For the text-containing cell, return its midpoint in (x, y) coordinate format. 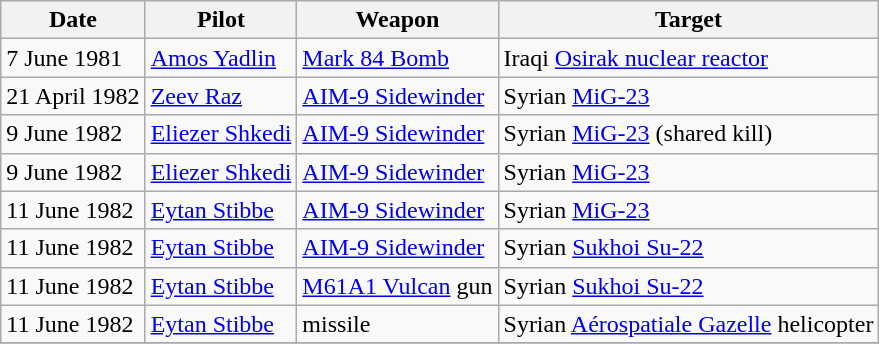
missile (398, 324)
Iraqi Osirak nuclear reactor (688, 58)
Target (688, 20)
Pilot (221, 20)
Syrian Aérospatiale Gazelle helicopter (688, 324)
Amos Yadlin (221, 58)
Syrian MiG-23 (shared kill) (688, 134)
Weapon (398, 20)
21 April 1982 (73, 96)
Mark 84 Bomb (398, 58)
Zeev Raz (221, 96)
7 June 1981 (73, 58)
M61A1 Vulcan gun (398, 286)
Date (73, 20)
